Return [x, y] of the center of cell containing provided text 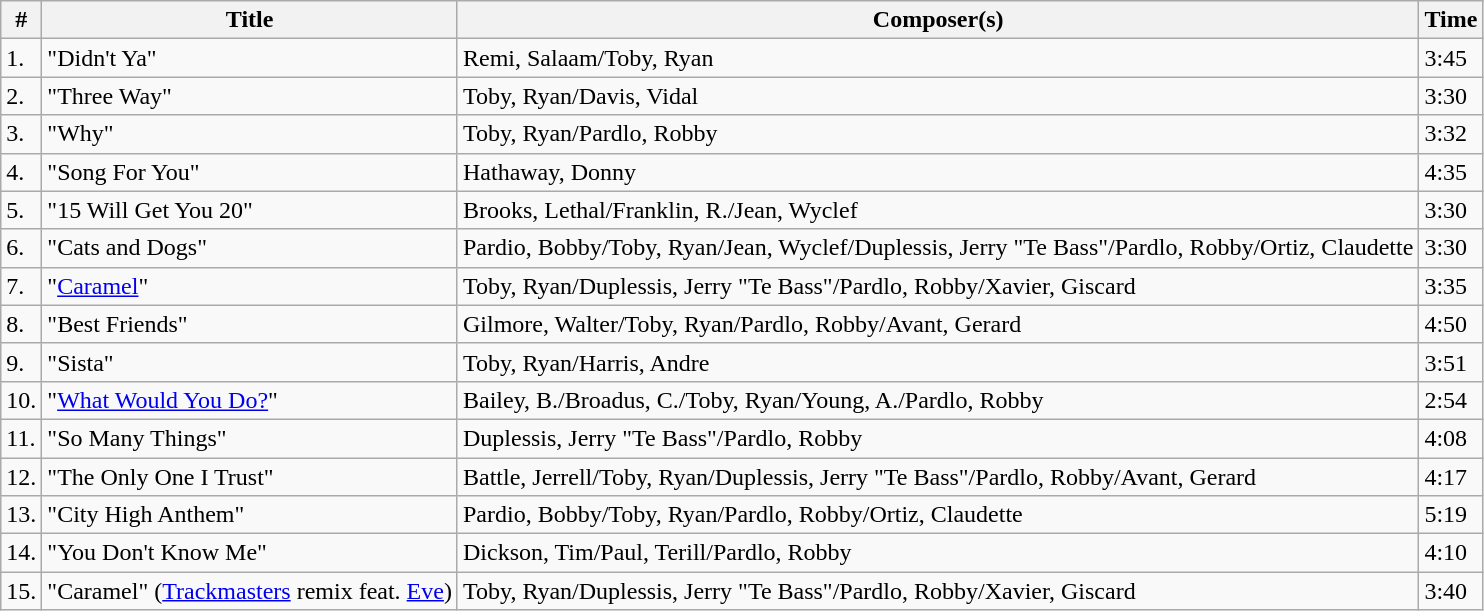
Dickson, Tim/Paul, Terill/Pardlo, Robby [938, 553]
4. [22, 172]
Gilmore, Walter/Toby, Ryan/Pardlo, Robby/Avant, Gerard [938, 324]
14. [22, 553]
4:35 [1451, 172]
3:32 [1451, 134]
1. [22, 58]
5:19 [1451, 515]
3:35 [1451, 286]
9. [22, 362]
"City High Anthem" [250, 515]
2:54 [1451, 400]
"You Don't Know Me" [250, 553]
Hathaway, Donny [938, 172]
# [22, 20]
4:08 [1451, 438]
10. [22, 400]
"Why" [250, 134]
"Cats and Dogs" [250, 248]
3:40 [1451, 591]
"Best Friends" [250, 324]
"Didn't Ya" [250, 58]
15. [22, 591]
4:50 [1451, 324]
"Song For You" [250, 172]
6. [22, 248]
8. [22, 324]
2. [22, 96]
Brooks, Lethal/Franklin, R./Jean, Wyclef [938, 210]
"Caramel" [250, 286]
3:51 [1451, 362]
13. [22, 515]
Pardio, Bobby/Toby, Ryan/Jean, Wyclef/Duplessis, Jerry "Te Bass"/Pardlo, Robby/Ortiz, Claudette [938, 248]
11. [22, 438]
4:10 [1451, 553]
Title [250, 20]
"Caramel" (Trackmasters remix feat. Eve) [250, 591]
Time [1451, 20]
5. [22, 210]
12. [22, 477]
"The Only One I Trust" [250, 477]
7. [22, 286]
"What Would You Do?" [250, 400]
"Sista" [250, 362]
4:17 [1451, 477]
Remi, Salaam/Toby, Ryan [938, 58]
Toby, Ryan/Pardlo, Robby [938, 134]
Bailey, B./Broadus, C./Toby, Ryan/Young, A./Pardlo, Robby [938, 400]
Battle, Jerrell/Toby, Ryan/Duplessis, Jerry "Te Bass"/Pardlo, Robby/Avant, Gerard [938, 477]
3. [22, 134]
Composer(s) [938, 20]
Toby, Ryan/Davis, Vidal [938, 96]
Duplessis, Jerry "Te Bass"/Pardlo, Robby [938, 438]
"Three Way" [250, 96]
3:45 [1451, 58]
"15 Will Get You 20" [250, 210]
Toby, Ryan/Harris, Andre [938, 362]
"So Many Things" [250, 438]
Pardio, Bobby/Toby, Ryan/Pardlo, Robby/Ortiz, Claudette [938, 515]
